Return the (x, y) coordinate for the center point of the cell that contains the specified text.  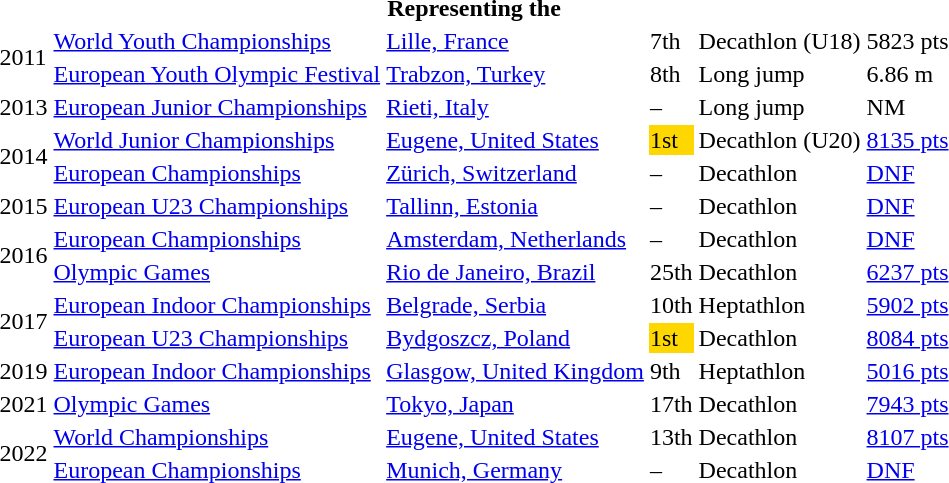
Trabzon, Turkey (516, 74)
Lille, France (516, 41)
7th (671, 41)
8th (671, 74)
Rio de Janeiro, Brazil (516, 272)
World Junior Championships (217, 140)
World Championships (217, 437)
13th (671, 437)
European Junior Championships (217, 107)
Bydgoszcz, Poland (516, 338)
Decathlon (U18) (780, 41)
Rieti, Italy (516, 107)
10th (671, 305)
9th (671, 371)
Decathlon (U20) (780, 140)
Tokyo, Japan (516, 404)
Zürich, Switzerland (516, 173)
Amsterdam, Netherlands (516, 239)
Tallinn, Estonia (516, 206)
Glasgow, United Kingdom (516, 371)
Belgrade, Serbia (516, 305)
World Youth Championships (217, 41)
17th (671, 404)
European Youth Olympic Festival (217, 74)
25th (671, 272)
